For the text-containing cell, return its midpoint in (X, Y) coordinate format. 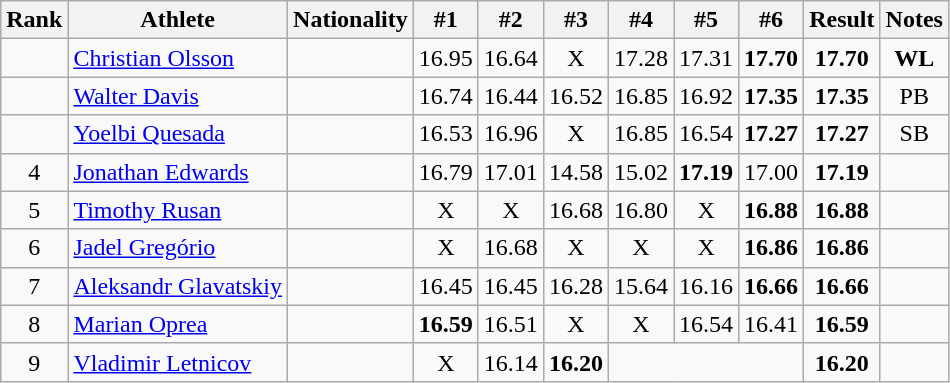
15.02 (640, 172)
Nationality (351, 20)
16.52 (576, 96)
Vladimir Letnicov (178, 362)
Result (842, 20)
16.95 (446, 58)
16.41 (772, 324)
Athlete (178, 20)
6 (34, 248)
16.28 (576, 286)
#5 (706, 20)
16.92 (706, 96)
16.44 (510, 96)
17.31 (706, 58)
#6 (772, 20)
7 (34, 286)
Marian Oprea (178, 324)
17.00 (772, 172)
Jonathan Edwards (178, 172)
#3 (576, 20)
4 (34, 172)
PB (914, 96)
Walter Davis (178, 96)
Notes (914, 20)
17.28 (640, 58)
#2 (510, 20)
Jadel Gregório (178, 248)
Rank (34, 20)
SB (914, 134)
16.14 (510, 362)
9 (34, 362)
Christian Olsson (178, 58)
#4 (640, 20)
Timothy Rusan (178, 210)
16.96 (510, 134)
16.16 (706, 286)
16.53 (446, 134)
16.51 (510, 324)
16.64 (510, 58)
WL (914, 58)
16.74 (446, 96)
5 (34, 210)
8 (34, 324)
14.58 (576, 172)
17.01 (510, 172)
#1 (446, 20)
15.64 (640, 286)
16.80 (640, 210)
Yoelbi Quesada (178, 134)
16.79 (446, 172)
Aleksandr Glavatskiy (178, 286)
